For the text-containing cell, return its midpoint in [x, y] coordinate format. 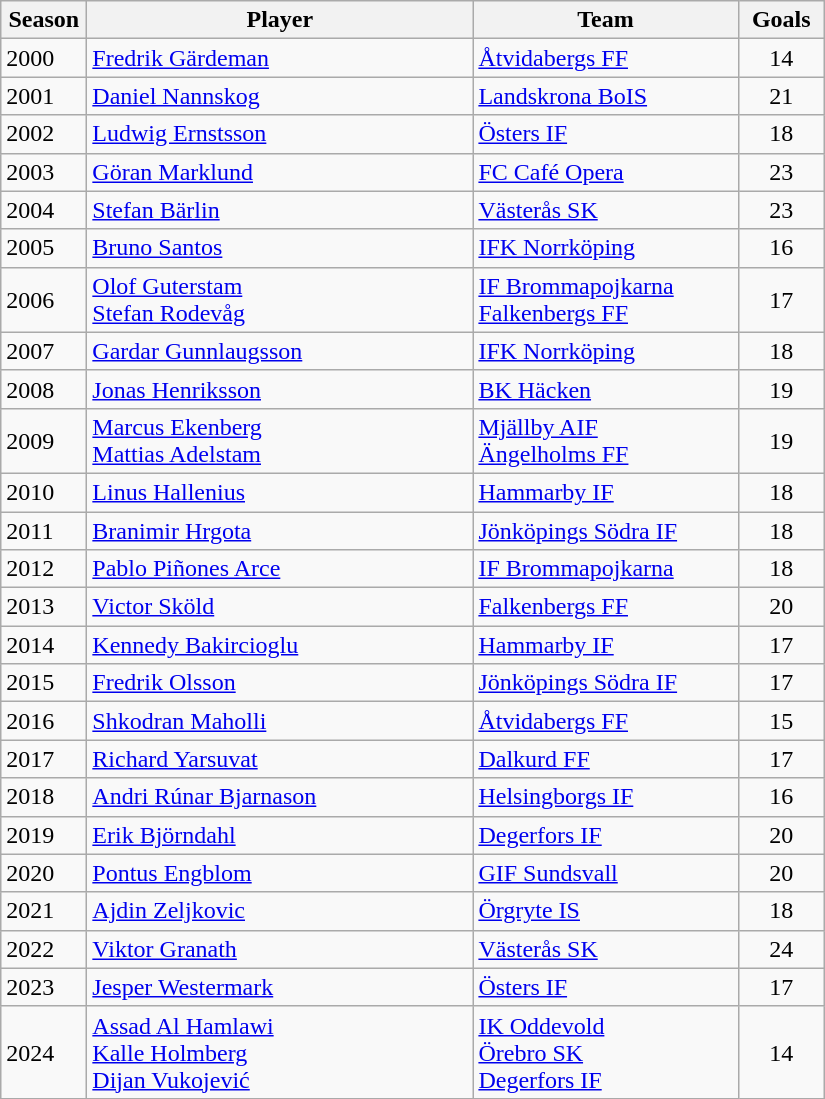
2021 [44, 911]
Ajdin Zeljkovic [280, 911]
Marcus Ekenberg Mattias Adelstam [280, 440]
Landskrona BoIS [606, 96]
2002 [44, 134]
2023 [44, 987]
Andri Rúnar Bjarnason [280, 797]
Örgryte IS [606, 911]
Season [44, 20]
Richard Yarsuvat [280, 759]
2004 [44, 210]
2011 [44, 531]
Shkodran Maholli [280, 721]
2012 [44, 569]
Team [606, 20]
Assad Al Hamlawi Kalle Holmberg Dijan Vukojević [280, 1052]
Branimir Hrgota [280, 531]
2007 [44, 351]
2015 [44, 683]
Degerfors IF [606, 835]
Fredrik Olsson [280, 683]
Jesper Westermark [280, 987]
2017 [44, 759]
2003 [44, 172]
Player [280, 20]
2018 [44, 797]
Victor Sköld [280, 607]
IF Brommapojkarna [606, 569]
Jonas Henriksson [280, 389]
Göran Marklund [280, 172]
Gardar Gunnlaugsson [280, 351]
Goals [781, 20]
IF Brommapojkarna Falkenbergs FF [606, 300]
2001 [44, 96]
FC Café Opera [606, 172]
BK Häcken [606, 389]
Kennedy Bakircioglu [280, 645]
Pontus Engblom [280, 873]
2019 [44, 835]
Dalkurd FF [606, 759]
2005 [44, 248]
2006 [44, 300]
Erik Björndahl [280, 835]
15 [781, 721]
24 [781, 949]
Linus Hallenius [280, 492]
2009 [44, 440]
21 [781, 96]
Pablo Piñones Arce [280, 569]
Bruno Santos [280, 248]
Ludwig Ernstsson [280, 134]
IK OddevoldÖrebro SKDegerfors IF [606, 1052]
2014 [44, 645]
2000 [44, 58]
Olof Guterstam Stefan Rodevåg [280, 300]
Stefan Bärlin [280, 210]
Fredrik Gärdeman [280, 58]
2016 [44, 721]
Falkenbergs FF [606, 607]
2013 [44, 607]
2020 [44, 873]
2010 [44, 492]
Daniel Nannskog [280, 96]
Mjällby AIF Ängelholms FF [606, 440]
GIF Sundsvall [606, 873]
2022 [44, 949]
2008 [44, 389]
Helsingborgs IF [606, 797]
Viktor Granath [280, 949]
2024 [44, 1052]
